Scan for the cell matching the given text and deliver its [x, y] coordinate at center. 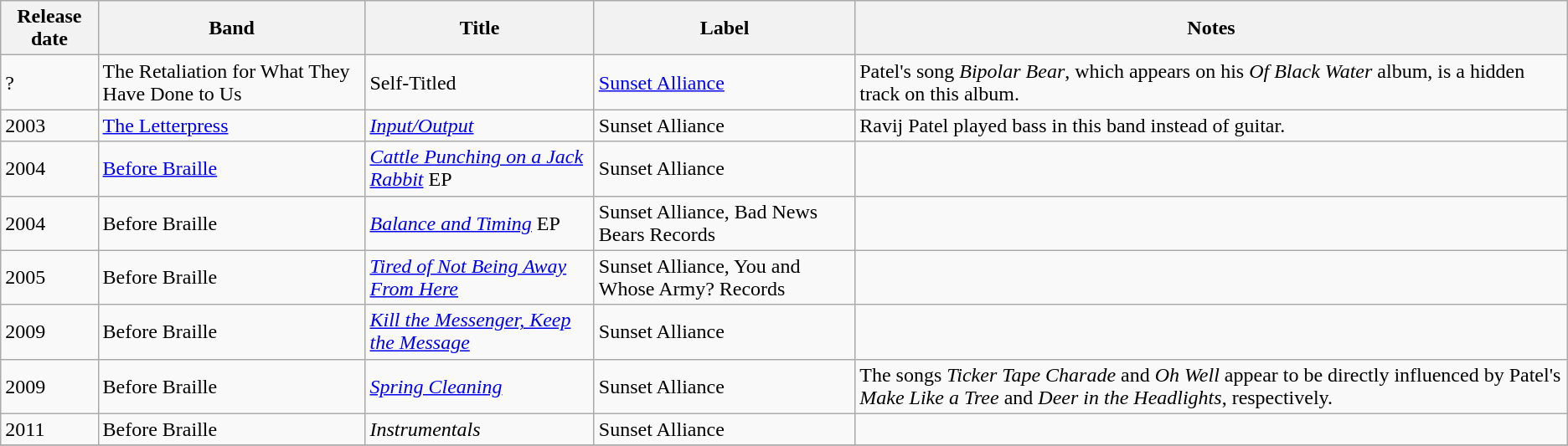
Tired of Not Being Away From Here [479, 278]
Label [724, 28]
The Letterpress [231, 126]
The Retaliation for What They Have Done to Us [231, 82]
Notes [1211, 28]
Instrumentals [479, 429]
2011 [49, 429]
Ravij Patel played bass in this band instead of guitar. [1211, 126]
2003 [49, 126]
Kill the Messenger, Keep the Message [479, 331]
? [49, 82]
Balance and Timing EP [479, 223]
Band [231, 28]
Sunset Alliance, Bad News Bears Records [724, 223]
Self-Titled [479, 82]
Input/Output [479, 126]
The songs Ticker Tape Charade and Oh Well appear to be directly influenced by Patel's Make Like a Tree and Deer in the Headlights, respectively. [1211, 387]
Patel's song Bipolar Bear, which appears on his Of Black Water album, is a hidden track on this album. [1211, 82]
2005 [49, 278]
Sunset Alliance, You and Whose Army? Records [724, 278]
Title [479, 28]
Release date [49, 28]
Spring Cleaning [479, 387]
Cattle Punching on a Jack Rabbit EP [479, 169]
